Identify which cell holds the provided text, then report its [x, y] central coordinate. 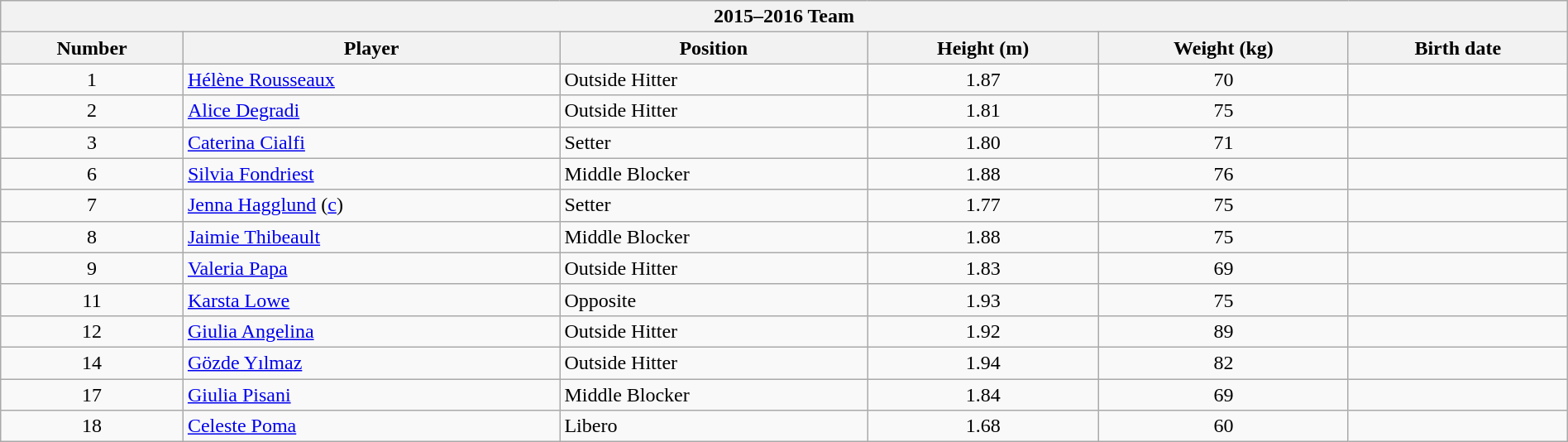
89 [1224, 331]
1 [93, 79]
12 [93, 331]
Silvia Fondriest [371, 174]
1.77 [983, 205]
Giulia Pisani [371, 395]
Celeste Poma [371, 426]
Libero [714, 426]
70 [1224, 79]
1.81 [983, 111]
1.93 [983, 300]
18 [93, 426]
Valeria Papa [371, 268]
Player [371, 48]
Height (m) [983, 48]
Number [93, 48]
Position [714, 48]
6 [93, 174]
8 [93, 237]
82 [1224, 363]
60 [1224, 426]
Alice Degradi [371, 111]
Hélène Rousseaux [371, 79]
76 [1224, 174]
1.68 [983, 426]
1.80 [983, 142]
Opposite [714, 300]
Giulia Angelina [371, 331]
Weight (kg) [1224, 48]
2015–2016 Team [784, 17]
71 [1224, 142]
Gözde Yılmaz [371, 363]
7 [93, 205]
Jenna Hagglund (c) [371, 205]
1.94 [983, 363]
1.92 [983, 331]
3 [93, 142]
9 [93, 268]
Caterina Cialfi [371, 142]
11 [93, 300]
14 [93, 363]
Karsta Lowe [371, 300]
Jaimie Thibeault [371, 237]
Birth date [1457, 48]
1.87 [983, 79]
2 [93, 111]
17 [93, 395]
1.84 [983, 395]
1.83 [983, 268]
